Determine the [x, y] coordinate at the center of the cell enclosing the given text.  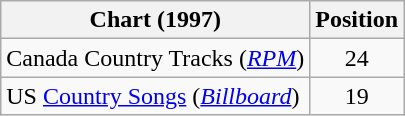
24 [357, 58]
19 [357, 96]
Chart (1997) [156, 20]
Canada Country Tracks (RPM) [156, 58]
Position [357, 20]
US Country Songs (Billboard) [156, 96]
